Find where the given text appears and provide that cell's center as (X, Y) coordinate. 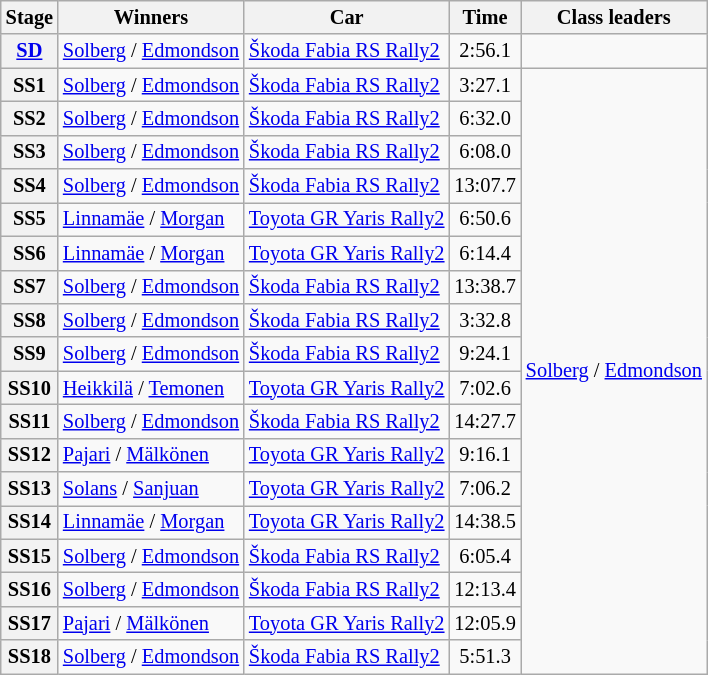
2:56.1 (484, 51)
SS6 (30, 253)
9:16.1 (484, 455)
7:06.2 (484, 489)
6:08.0 (484, 152)
5:51.3 (484, 657)
13:38.7 (484, 287)
SS13 (30, 489)
Heikkilä / Temonen (151, 388)
6:50.6 (484, 219)
SS12 (30, 455)
Time (484, 17)
12:05.9 (484, 623)
6:05.4 (484, 556)
SS11 (30, 421)
7:02.6 (484, 388)
SS7 (30, 287)
3:27.1 (484, 85)
SS2 (30, 118)
Class leaders (614, 17)
SS14 (30, 522)
Solans / Sanjuan (151, 489)
SS9 (30, 354)
SS3 (30, 152)
SS8 (30, 320)
SS17 (30, 623)
13:07.7 (484, 186)
3:32.8 (484, 320)
SS10 (30, 388)
SS16 (30, 589)
6:32.0 (484, 118)
SS5 (30, 219)
12:13.4 (484, 589)
9:24.1 (484, 354)
SS18 (30, 657)
14:38.5 (484, 522)
6:14.4 (484, 253)
SS1 (30, 85)
14:27.7 (484, 421)
Stage (30, 17)
SS15 (30, 556)
SS4 (30, 186)
SD (30, 51)
Car (346, 17)
Winners (151, 17)
